Find where the given text appears and provide that cell's center as [x, y] coordinate. 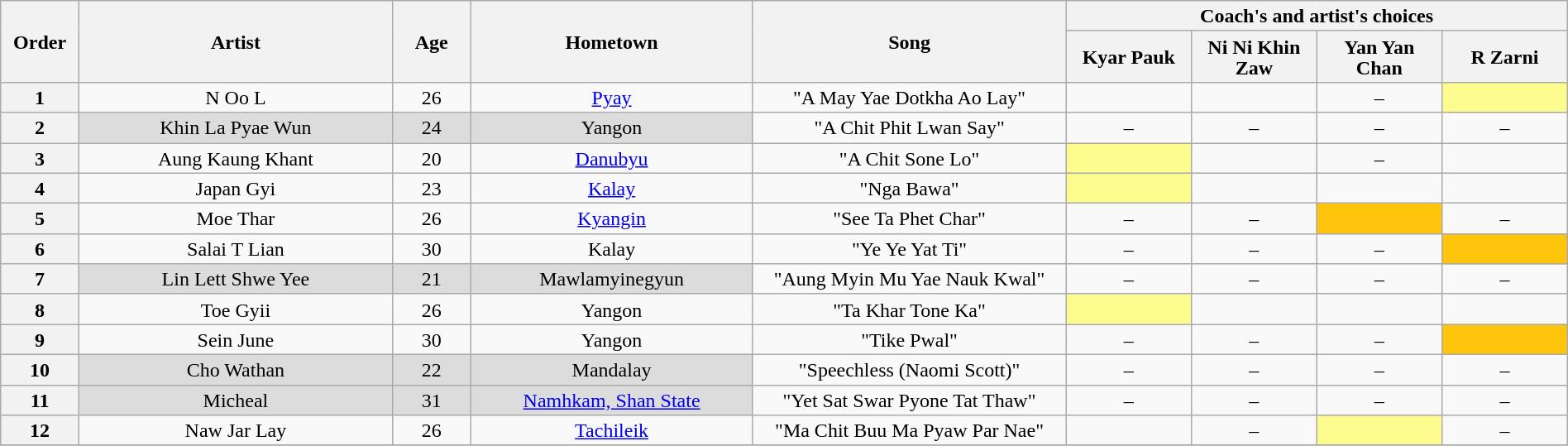
Artist [235, 41]
Kyar Pauk [1129, 56]
"Aung Myin Mu Yae Nauk Kwal" [910, 280]
3 [40, 157]
24 [432, 127]
Naw Jar Lay [235, 430]
Mandalay [612, 369]
Salai T Lian [235, 248]
N Oo L [235, 98]
"Ma Chit Buu Ma Pyaw Par Nae" [910, 430]
Coach's and artist's choices [1317, 17]
Tachileik [612, 430]
"Nga Bawa" [910, 189]
"Ye Ye Yat Ti" [910, 248]
22 [432, 369]
Toe Gyii [235, 309]
7 [40, 280]
Khin La Pyae Wun [235, 127]
Hometown [612, 41]
Ni Ni Khin Zaw [1255, 56]
"A Chit Phit Lwan Say" [910, 127]
31 [432, 400]
Japan Gyi [235, 189]
Sein June [235, 339]
12 [40, 430]
Age [432, 41]
"See Ta Phet Char" [910, 218]
10 [40, 369]
Micheal [235, 400]
"A May Yae Dotkha Ao Lay" [910, 98]
21 [432, 280]
Song [910, 41]
20 [432, 157]
"Speechless (Naomi Scott)" [910, 369]
Aung Kaung Khant [235, 157]
"Yet Sat Swar Pyone Tat Thaw" [910, 400]
Cho Wathan [235, 369]
2 [40, 127]
R Zarni [1505, 56]
Danubyu [612, 157]
"A Chit Sone Lo" [910, 157]
8 [40, 309]
Namhkam, Shan State [612, 400]
11 [40, 400]
Moe Thar [235, 218]
4 [40, 189]
5 [40, 218]
6 [40, 248]
"Tike Pwal" [910, 339]
Lin Lett Shwe Yee [235, 280]
Order [40, 41]
Pyay [612, 98]
Yan Yan Chan [1379, 56]
"Ta Khar Tone Ka" [910, 309]
23 [432, 189]
9 [40, 339]
1 [40, 98]
Mawlamyinegyun [612, 280]
Kyangin [612, 218]
